Find where the given text appears and provide that cell's center as (x, y) coordinate. 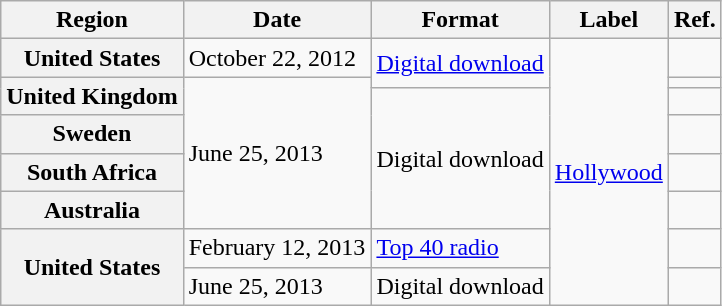
Format (460, 20)
Top 40 radio (460, 248)
Australia (92, 210)
Region (92, 20)
Hollywood (608, 172)
Sweden (92, 134)
South Africa (92, 172)
United Kingdom (92, 96)
Date (277, 20)
Ref. (694, 20)
October 22, 2012 (277, 58)
Label (608, 20)
February 12, 2013 (277, 248)
